Provide the [X, Y] coordinate of the cell's center where the given text is located.  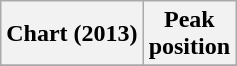
Peakposition [189, 34]
Chart (2013) [72, 34]
